Scan for the cell matching the given text and deliver its (X, Y) coordinate at center. 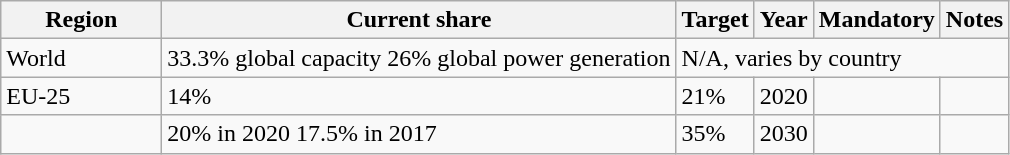
World (82, 58)
33.3% global capacity 26% global power generation (419, 58)
2020 (784, 96)
Mandatory (876, 20)
Current share (419, 20)
N/A, varies by country (842, 58)
35% (715, 134)
Year (784, 20)
21% (715, 96)
EU-25 (82, 96)
14% (419, 96)
Region (82, 20)
Target (715, 20)
2030 (784, 134)
Notes (974, 20)
20% in 2020 17.5% in 2017 (419, 134)
